Search for the cell housing the specified text and yield its (X, Y) center coordinate. 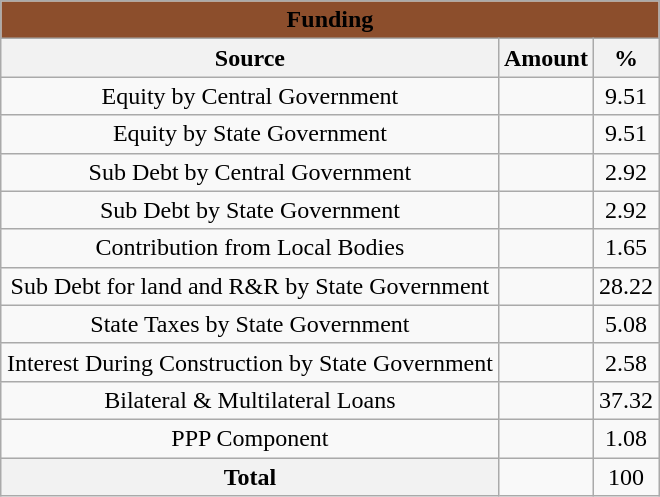
% (626, 58)
Total (250, 477)
37.32 (626, 400)
Contribution from Local Bodies (250, 248)
Sub Debt for land and R&R by State Government (250, 286)
28.22 (626, 286)
1.08 (626, 438)
Amount (546, 58)
Source (250, 58)
Funding (330, 20)
1.65 (626, 248)
Equity by Central Government (250, 96)
100 (626, 477)
2.58 (626, 362)
5.08 (626, 324)
Equity by State Government (250, 134)
PPP Component (250, 438)
Sub Debt by Central Government (250, 172)
Interest During Construction by State Government (250, 362)
State Taxes by State Government (250, 324)
Sub Debt by State Government (250, 210)
Bilateral & Multilateral Loans (250, 400)
